Detect which cell encompasses the target text, then output its [X, Y] center coordinate. 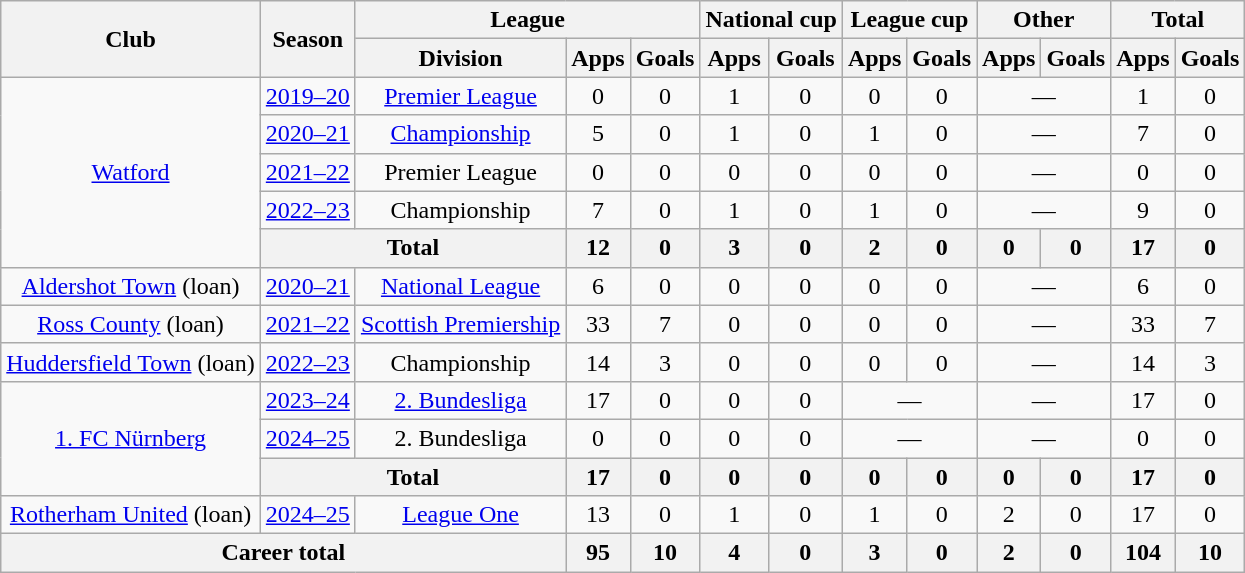
Aldershot Town (loan) [131, 286]
5 [598, 134]
National cup [771, 20]
Huddersfield Town (loan) [131, 362]
Scottish Premiership [460, 324]
Division [460, 58]
Other [1044, 20]
League [528, 20]
95 [598, 553]
9 [1143, 210]
1. FC Nürnberg [131, 438]
12 [598, 248]
2019–20 [308, 96]
Career total [284, 553]
2023–24 [308, 400]
Season [308, 39]
Ross County (loan) [131, 324]
104 [1143, 553]
13 [598, 515]
Club [131, 39]
Rotherham United (loan) [131, 515]
4 [734, 553]
League cup [909, 20]
Watford [131, 172]
League One [460, 515]
National League [460, 286]
